Extract the [X, Y] coordinate from the center of the cell holding the provided text.  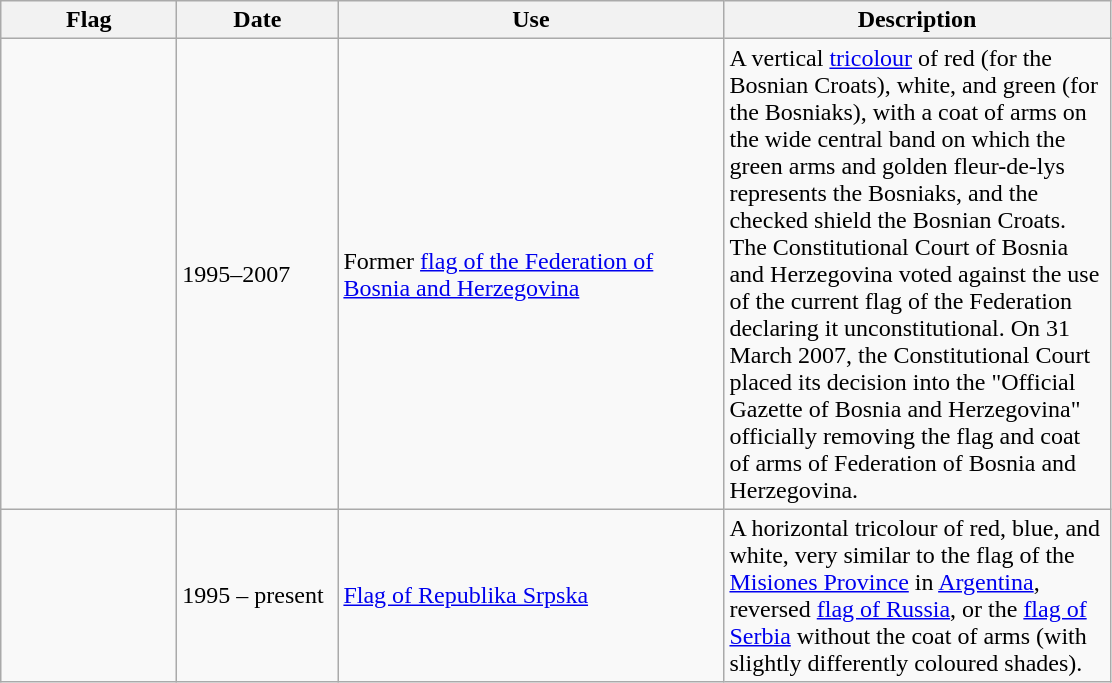
Date [258, 20]
Description [917, 20]
1995–2007 [258, 274]
Former flag of the Federation of Bosnia and Herzegovina [531, 274]
1995 – present [258, 596]
Flag of Republika Srpska [531, 596]
Flag [89, 20]
Use [531, 20]
